Identify which cell holds the provided text, then report its [X, Y] central coordinate. 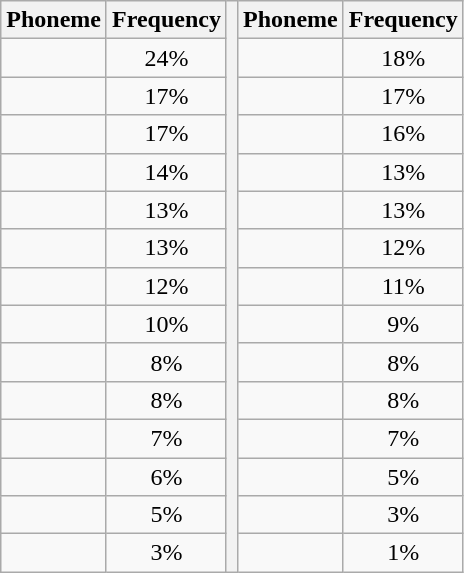
16% [403, 134]
6% [166, 477]
1% [403, 553]
9% [403, 324]
11% [403, 286]
10% [166, 324]
18% [403, 58]
14% [166, 172]
24% [166, 58]
